Identify which cell holds the provided text, then report its (X, Y) central coordinate. 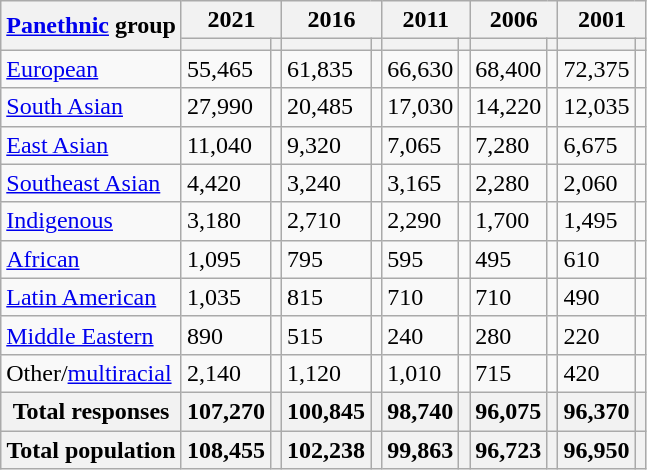
27,990 (226, 107)
11,040 (226, 145)
515 (326, 335)
68,400 (508, 69)
66,630 (420, 69)
815 (326, 297)
Other/multiracial (92, 373)
98,740 (420, 411)
South Asian (92, 107)
890 (226, 335)
1,010 (420, 373)
1,035 (226, 297)
610 (596, 259)
55,465 (226, 69)
7,065 (420, 145)
102,238 (326, 449)
2011 (426, 20)
1,095 (226, 259)
7,280 (508, 145)
280 (508, 335)
495 (508, 259)
Panethnic group (92, 26)
2,140 (226, 373)
17,030 (420, 107)
Southeast Asian (92, 183)
96,950 (596, 449)
12,035 (596, 107)
Indigenous (92, 221)
99,863 (420, 449)
715 (508, 373)
Middle Eastern (92, 335)
1,495 (596, 221)
1,700 (508, 221)
20,485 (326, 107)
European (92, 69)
2,710 (326, 221)
14,220 (508, 107)
3,240 (326, 183)
96,370 (596, 411)
1,120 (326, 373)
490 (596, 297)
4,420 (226, 183)
Total responses (92, 411)
6,675 (596, 145)
2,060 (596, 183)
240 (420, 335)
100,845 (326, 411)
Latin American (92, 297)
African (92, 259)
East Asian (92, 145)
220 (596, 335)
2,290 (420, 221)
108,455 (226, 449)
595 (420, 259)
3,165 (420, 183)
72,375 (596, 69)
795 (326, 259)
2006 (514, 20)
2016 (332, 20)
9,320 (326, 145)
107,270 (226, 411)
2,280 (508, 183)
2021 (231, 20)
96,075 (508, 411)
420 (596, 373)
2001 (602, 20)
61,835 (326, 69)
96,723 (508, 449)
Total population (92, 449)
3,180 (226, 221)
